From the cell containing the given text, extract its center point as [X, Y] coordinate. 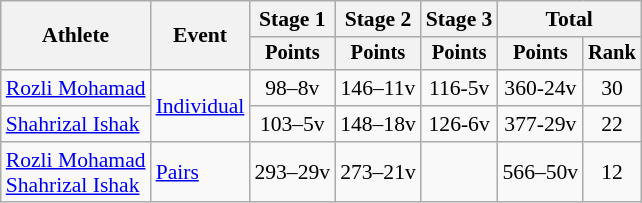
12 [612, 172]
Stage 3 [460, 19]
Rozli Mohamad [76, 88]
Stage 1 [292, 19]
377-29v [540, 124]
126-6v [460, 124]
Event [200, 36]
22 [612, 124]
Total [568, 19]
Pairs [200, 172]
360-24v [540, 88]
Stage 2 [378, 19]
30 [612, 88]
146–11v [378, 88]
566–50v [540, 172]
116-5v [460, 88]
293–29v [292, 172]
Shahrizal Ishak [76, 124]
148–18v [378, 124]
Rozli MohamadShahrizal Ishak [76, 172]
Athlete [76, 36]
273–21v [378, 172]
98–8v [292, 88]
103–5v [292, 124]
Rank [612, 54]
Individual [200, 106]
